Pinpoint the cell where the given text exists, returning its (x, y) midpoint coordinate. 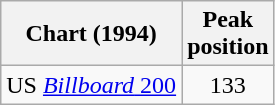
133 (228, 85)
Peakposition (228, 34)
Chart (1994) (92, 34)
US Billboard 200 (92, 85)
